Determine the (X, Y) coordinate at the center of the cell enclosing the given text.  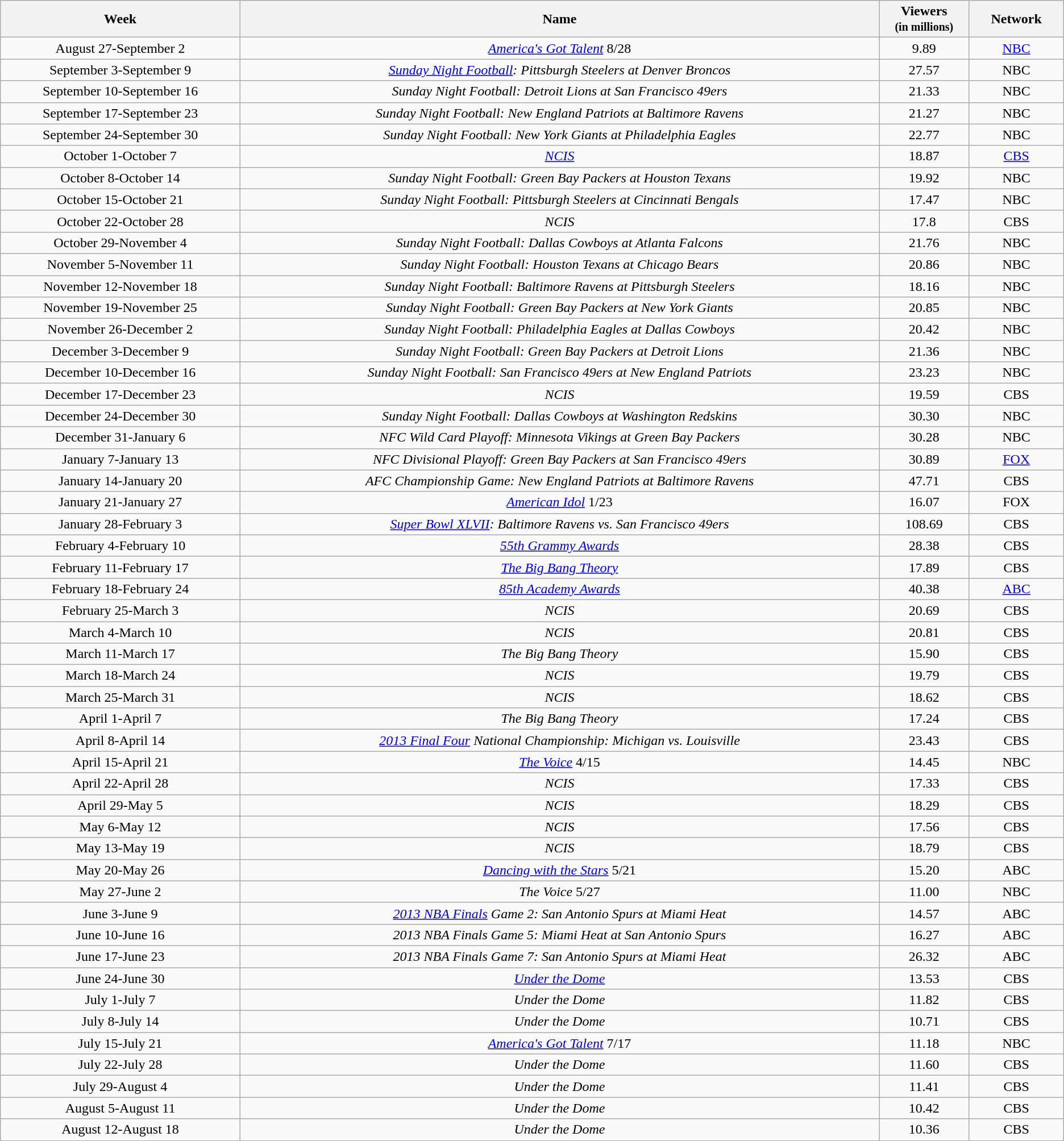
23.23 (924, 373)
11.41 (924, 1086)
March 25-March 31 (120, 697)
America's Got Talent 8/28 (559, 48)
16.07 (924, 502)
2013 NBA Finals Game 5: Miami Heat at San Antonio Spurs (559, 935)
June 3-June 9 (120, 913)
30.30 (924, 416)
11.60 (924, 1065)
Sunday Night Football: Green Bay Packers at New York Giants (559, 308)
July 22-July 28 (120, 1065)
December 17-December 23 (120, 394)
Name (559, 19)
April 29-May 5 (120, 805)
11.00 (924, 892)
October 1-October 7 (120, 156)
April 8-April 14 (120, 740)
2013 NBA Finals Game 7: San Antonio Spurs at Miami Heat (559, 956)
August 12-August 18 (120, 1130)
20.42 (924, 330)
2013 NBA Finals Game 2: San Antonio Spurs at Miami Heat (559, 913)
American Idol 1/23 (559, 502)
July 29-August 4 (120, 1086)
January 28-February 3 (120, 524)
20.86 (924, 264)
Sunday Night Football: Baltimore Ravens at Pittsburgh Steelers (559, 286)
18.16 (924, 286)
NFC Divisional Playoff: Green Bay Packers at San Francisco 49ers (559, 459)
Week (120, 19)
December 31-January 6 (120, 438)
September 24-September 30 (120, 135)
Sunday Night Football: Dallas Cowboys at Washington Redskins (559, 416)
August 27-September 2 (120, 48)
13.53 (924, 978)
Sunday Night Football: Pittsburgh Steelers at Denver Broncos (559, 70)
July 15-July 21 (120, 1043)
November 5-November 11 (120, 264)
10.71 (924, 1022)
20.85 (924, 308)
17.33 (924, 784)
March 11-March 17 (120, 654)
17.47 (924, 199)
April 22-April 28 (120, 784)
July 8-July 14 (120, 1022)
November 26-December 2 (120, 330)
June 17-June 23 (120, 956)
21.33 (924, 91)
May 6-May 12 (120, 827)
January 14-January 20 (120, 481)
15.20 (924, 870)
Network (1016, 19)
19.79 (924, 676)
18.79 (924, 848)
20.81 (924, 632)
January 21-January 27 (120, 502)
April 1-April 7 (120, 719)
17.8 (924, 221)
47.71 (924, 481)
Sunday Night Football: Dallas Cowboys at Atlanta Falcons (559, 243)
2013 Final Four National Championship: Michigan vs. Louisville (559, 740)
30.28 (924, 438)
May 27-June 2 (120, 892)
March 4-March 10 (120, 632)
March 18-March 24 (120, 676)
America's Got Talent 7/17 (559, 1043)
Sunday Night Football: Philadelphia Eagles at Dallas Cowboys (559, 330)
16.27 (924, 935)
Dancing with the Stars 5/21 (559, 870)
October 8-October 14 (120, 178)
November 19-November 25 (120, 308)
19.92 (924, 178)
February 18-February 24 (120, 589)
55th Grammy Awards (559, 545)
21.36 (924, 351)
November 12-November 18 (120, 286)
26.32 (924, 956)
17.56 (924, 827)
January 7-January 13 (120, 459)
August 5-August 11 (120, 1108)
18.87 (924, 156)
December 24-December 30 (120, 416)
May 13-May 19 (120, 848)
June 10-June 16 (120, 935)
February 25-March 3 (120, 610)
40.38 (924, 589)
Super Bowl XLVII: Baltimore Ravens vs. San Francisco 49ers (559, 524)
108.69 (924, 524)
December 3-December 9 (120, 351)
10.42 (924, 1108)
28.38 (924, 545)
11.82 (924, 1000)
Sunday Night Football: Houston Texans at Chicago Bears (559, 264)
June 24-June 30 (120, 978)
Sunday Night Football: New York Giants at Philadelphia Eagles (559, 135)
The Voice 4/15 (559, 762)
December 10-December 16 (120, 373)
Sunday Night Football: New England Patriots at Baltimore Ravens (559, 113)
AFC Championship Game: New England Patriots at Baltimore Ravens (559, 481)
18.29 (924, 805)
May 20-May 26 (120, 870)
July 1-July 7 (120, 1000)
18.62 (924, 697)
21.76 (924, 243)
Sunday Night Football: Green Bay Packers at Detroit Lions (559, 351)
October 29-November 4 (120, 243)
11.18 (924, 1043)
9.89 (924, 48)
10.36 (924, 1130)
19.59 (924, 394)
85th Academy Awards (559, 589)
NFC Wild Card Playoff: Minnesota Vikings at Green Bay Packers (559, 438)
October 15-October 21 (120, 199)
Sunday Night Football: Detroit Lions at San Francisco 49ers (559, 91)
Viewers(in millions) (924, 19)
February 11-February 17 (120, 567)
21.27 (924, 113)
27.57 (924, 70)
17.24 (924, 719)
14.45 (924, 762)
22.77 (924, 135)
Sunday Night Football: Green Bay Packers at Houston Texans (559, 178)
20.69 (924, 610)
September 17-September 23 (120, 113)
February 4-February 10 (120, 545)
15.90 (924, 654)
30.89 (924, 459)
April 15-April 21 (120, 762)
September 3-September 9 (120, 70)
The Voice 5/27 (559, 892)
October 22-October 28 (120, 221)
17.89 (924, 567)
September 10-September 16 (120, 91)
Sunday Night Football: Pittsburgh Steelers at Cincinnati Bengals (559, 199)
Sunday Night Football: San Francisco 49ers at New England Patriots (559, 373)
14.57 (924, 913)
23.43 (924, 740)
